Determine the [x, y] coordinate at the center of the cell enclosing the given text.  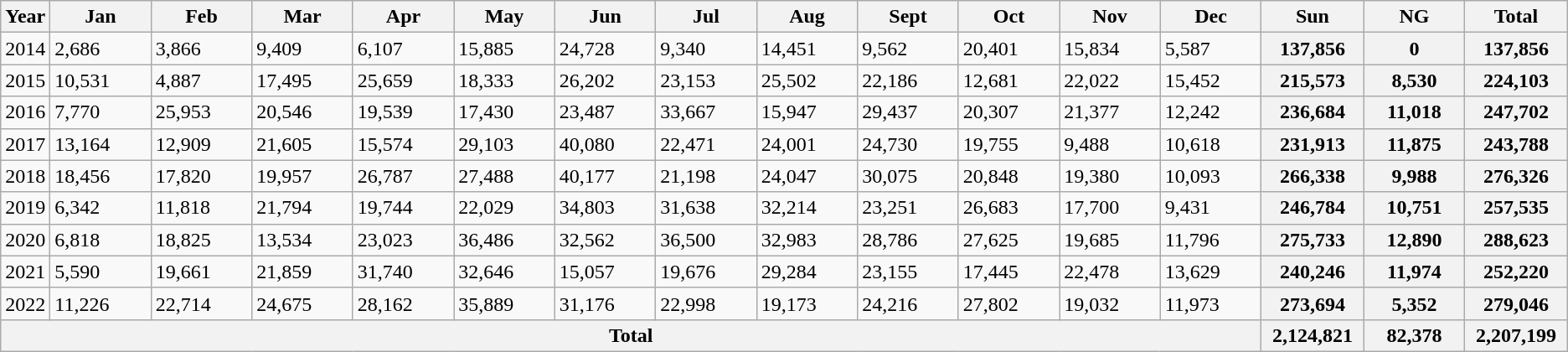
23,487 [605, 112]
24,728 [605, 49]
27,488 [504, 176]
17,700 [1110, 208]
31,740 [403, 272]
21,859 [302, 272]
21,198 [706, 176]
2017 [25, 144]
266,338 [1313, 176]
31,638 [706, 208]
2020 [25, 240]
6,818 [101, 240]
17,430 [504, 112]
34,803 [605, 208]
20,401 [1008, 49]
NG [1414, 17]
4,887 [201, 80]
20,307 [1008, 112]
12,242 [1210, 112]
236,684 [1313, 112]
27,625 [1008, 240]
Year [25, 17]
Dec [1210, 17]
9,431 [1210, 208]
19,173 [807, 303]
240,246 [1313, 272]
19,957 [302, 176]
2015 [25, 80]
24,730 [908, 144]
13,164 [101, 144]
2,207,199 [1516, 335]
257,535 [1516, 208]
19,539 [403, 112]
27,802 [1008, 303]
9,340 [706, 49]
2014 [25, 49]
3,866 [201, 49]
22,186 [908, 80]
24,675 [302, 303]
10,618 [1210, 144]
9,488 [1110, 144]
11,974 [1414, 272]
24,047 [807, 176]
24,001 [807, 144]
17,445 [1008, 272]
19,676 [706, 272]
231,913 [1313, 144]
2,124,821 [1313, 335]
19,032 [1110, 303]
19,755 [1008, 144]
22,022 [1110, 80]
36,500 [706, 240]
275,733 [1313, 240]
40,080 [605, 144]
2018 [25, 176]
32,214 [807, 208]
Sept [908, 17]
20,848 [1008, 176]
29,437 [908, 112]
22,714 [201, 303]
33,667 [706, 112]
288,623 [1516, 240]
20,546 [302, 112]
5,590 [101, 272]
22,471 [706, 144]
12,890 [1414, 240]
Nov [1110, 17]
29,284 [807, 272]
5,587 [1210, 49]
17,495 [302, 80]
Jun [605, 17]
28,162 [403, 303]
10,531 [101, 80]
252,220 [1516, 272]
10,093 [1210, 176]
32,646 [504, 272]
22,478 [1110, 272]
11,796 [1210, 240]
19,685 [1110, 240]
10,751 [1414, 208]
215,573 [1313, 80]
26,202 [605, 80]
12,909 [201, 144]
8,530 [1414, 80]
5,352 [1414, 303]
23,153 [706, 80]
13,534 [302, 240]
Mar [302, 17]
21,794 [302, 208]
28,786 [908, 240]
0 [1414, 49]
276,326 [1516, 176]
25,502 [807, 80]
279,046 [1516, 303]
9,988 [1414, 176]
11,818 [201, 208]
6,107 [403, 49]
32,562 [605, 240]
19,661 [201, 272]
2,686 [101, 49]
9,562 [908, 49]
18,456 [101, 176]
31,176 [605, 303]
17,820 [201, 176]
36,486 [504, 240]
Aug [807, 17]
24,216 [908, 303]
Feb [201, 17]
23,023 [403, 240]
25,953 [201, 112]
82,378 [1414, 335]
247,702 [1516, 112]
40,177 [605, 176]
11,018 [1414, 112]
Jul [706, 17]
224,103 [1516, 80]
32,983 [807, 240]
2021 [25, 272]
25,659 [403, 80]
19,744 [403, 208]
26,787 [403, 176]
12,681 [1008, 80]
15,057 [605, 272]
15,452 [1210, 80]
2016 [25, 112]
9,409 [302, 49]
2022 [25, 303]
Apr [403, 17]
Jan [101, 17]
35,889 [504, 303]
19,380 [1110, 176]
18,825 [201, 240]
11,226 [101, 303]
273,694 [1313, 303]
15,947 [807, 112]
21,377 [1110, 112]
29,103 [504, 144]
6,342 [101, 208]
30,075 [908, 176]
22,029 [504, 208]
21,605 [302, 144]
13,629 [1210, 272]
11,875 [1414, 144]
243,788 [1516, 144]
246,784 [1313, 208]
14,451 [807, 49]
Oct [1008, 17]
18,333 [504, 80]
26,683 [1008, 208]
11,973 [1210, 303]
2019 [25, 208]
23,155 [908, 272]
22,998 [706, 303]
7,770 [101, 112]
Sun [1313, 17]
15,885 [504, 49]
May [504, 17]
23,251 [908, 208]
15,574 [403, 144]
15,834 [1110, 49]
